Extract the (x, y) coordinate from the center of the cell holding the provided text.  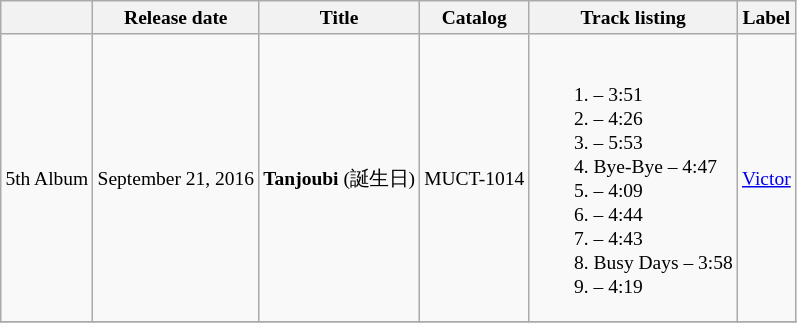
Tanjoubi (誕生日) (340, 178)
Release date (176, 18)
– 3:51 – 4:26 – 5:53Bye-Bye – 4:47 – 4:09 – 4:44 – 4:43Busy Days – 3:58 – 4:19 (633, 178)
Title (340, 18)
5th Album (47, 178)
Track listing (633, 18)
MUCT-1014 (474, 178)
September 21, 2016 (176, 178)
Label (766, 18)
Catalog (474, 18)
Victor (766, 178)
